Provide the (X, Y) coordinate of the cell's center where the given text is located.  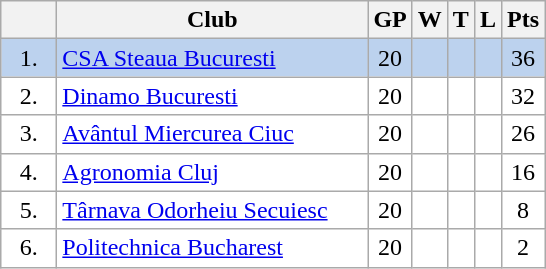
36 (522, 58)
L (488, 20)
Târnava Odorheiu Secuiesc (212, 210)
GP (390, 20)
26 (522, 134)
T (460, 20)
3. (29, 134)
Dinamo Bucuresti (212, 96)
6. (29, 248)
8 (522, 210)
2 (522, 248)
5. (29, 210)
Pts (522, 20)
W (430, 20)
Avântul Miercurea Ciuc (212, 134)
32 (522, 96)
2. (29, 96)
16 (522, 172)
1. (29, 58)
Politechnica Bucharest (212, 248)
Club (212, 20)
Agronomia Cluj (212, 172)
4. (29, 172)
CSA Steaua Bucuresti (212, 58)
